Capture the cell that displays the provided text and extract its (x, y) central coordinate. 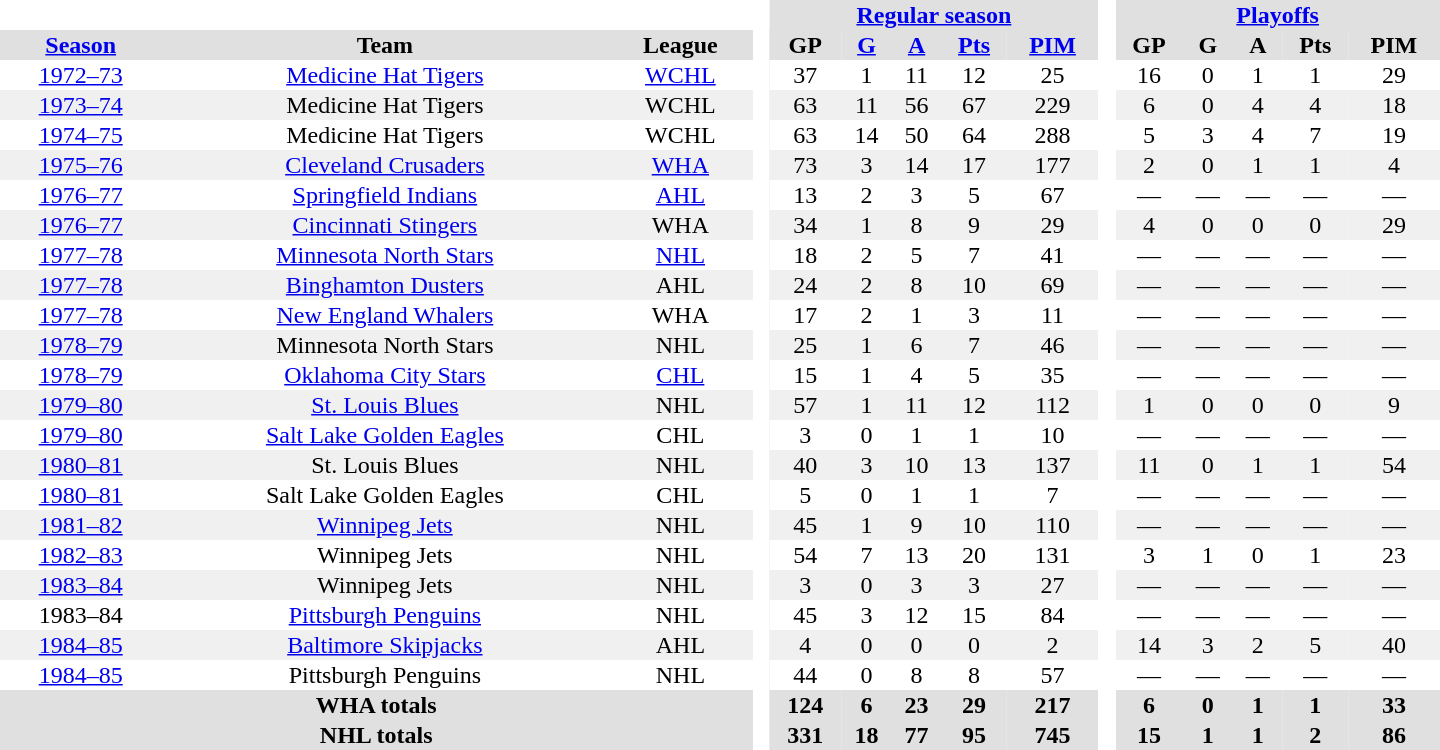
77 (917, 735)
112 (1052, 405)
Playoffs (1278, 15)
131 (1052, 555)
229 (1052, 105)
69 (1052, 285)
50 (917, 135)
Springfield Indians (384, 195)
1972–73 (80, 75)
177 (1052, 165)
24 (805, 285)
Binghamton Dusters (384, 285)
41 (1052, 255)
288 (1052, 135)
745 (1052, 735)
Cleveland Crusaders (384, 165)
1973–74 (80, 105)
27 (1052, 585)
137 (1052, 465)
44 (805, 675)
34 (805, 225)
86 (1394, 735)
1981–82 (80, 525)
331 (805, 735)
1975–76 (80, 165)
Season (80, 45)
New England Whalers (384, 315)
33 (1394, 705)
110 (1052, 525)
1974–75 (80, 135)
37 (805, 75)
WHA totals (376, 705)
73 (805, 165)
Oklahoma City Stars (384, 375)
19 (1394, 135)
20 (974, 555)
64 (974, 135)
League (680, 45)
46 (1052, 345)
124 (805, 705)
Baltimore Skipjacks (384, 645)
56 (917, 105)
1982–83 (80, 555)
217 (1052, 705)
NHL totals (376, 735)
95 (974, 735)
Cincinnati Stingers (384, 225)
35 (1052, 375)
16 (1148, 75)
84 (1052, 615)
Team (384, 45)
Regular season (934, 15)
